For the text-containing cell, return its midpoint in [X, Y] coordinate format. 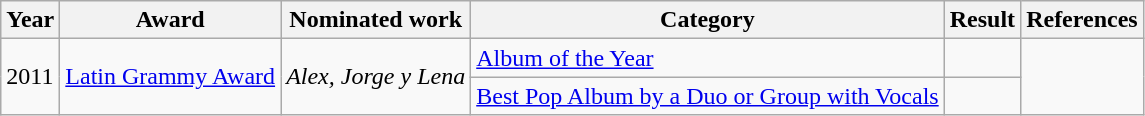
Latin Grammy Award [170, 77]
Nominated work [376, 20]
Album of the Year [708, 58]
2011 [30, 77]
References [1082, 20]
Result [982, 20]
Award [170, 20]
Alex, Jorge y Lena [376, 77]
Category [708, 20]
Year [30, 20]
Best Pop Album by a Duo or Group with Vocals [708, 96]
